Extract the (x, y) coordinate from the center of the cell holding the provided text.  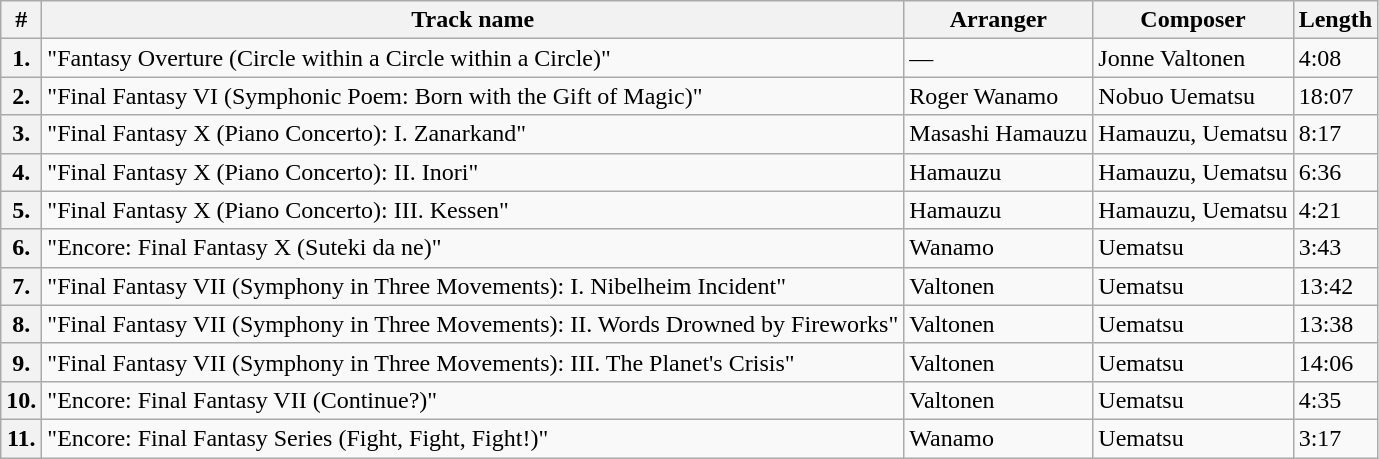
8:17 (1335, 134)
6. (22, 248)
"Final Fantasy VII (Symphony in Three Movements): II. Words Drowned by Fireworks" (473, 324)
4. (22, 172)
3:43 (1335, 248)
"Final Fantasy X (Piano Concerto): III. Kessen" (473, 210)
13:38 (1335, 324)
11. (22, 438)
14:06 (1335, 362)
18:07 (1335, 96)
3. (22, 134)
Track name (473, 20)
"Final Fantasy VII (Symphony in Three Movements): I. Nibelheim Incident" (473, 286)
10. (22, 400)
"Final Fantasy X (Piano Concerto): II. Inori" (473, 172)
"Encore: Final Fantasy X (Suteki da ne)" (473, 248)
2. (22, 96)
"Final Fantasy X (Piano Concerto): I. Zanarkand" (473, 134)
13:42 (1335, 286)
7. (22, 286)
4:21 (1335, 210)
9. (22, 362)
"Final Fantasy VI (Symphonic Poem: Born with the Gift of Magic)" (473, 96)
— (998, 58)
3:17 (1335, 438)
Jonne Valtonen (1193, 58)
"Fantasy Overture (Circle within a Circle within a Circle)" (473, 58)
Composer (1193, 20)
4:08 (1335, 58)
Roger Wanamo (998, 96)
8. (22, 324)
"Final Fantasy VII (Symphony in Three Movements): III. The Planet's Crisis" (473, 362)
"Encore: Final Fantasy Series (Fight, Fight, Fight!)" (473, 438)
4:35 (1335, 400)
Arranger (998, 20)
"Encore: Final Fantasy VII (Continue?)" (473, 400)
Length (1335, 20)
5. (22, 210)
# (22, 20)
Nobuo Uematsu (1193, 96)
6:36 (1335, 172)
1. (22, 58)
Masashi Hamauzu (998, 134)
